For the text-containing cell, return its midpoint in (x, y) coordinate format. 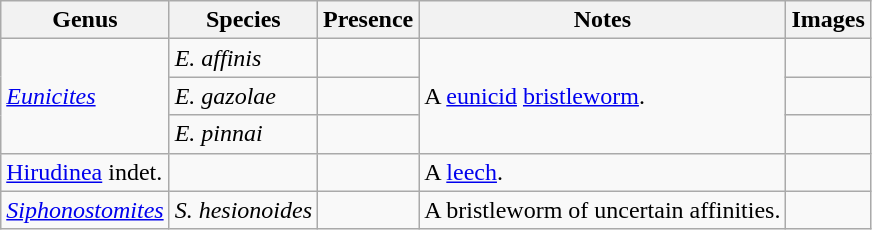
Images (828, 20)
A bristleworm of uncertain affinities. (602, 210)
Eunicites (85, 96)
Hirudinea indet. (85, 172)
A eunicid bristleworm. (602, 96)
A leech. (602, 172)
Species (243, 20)
Siphonostomites (85, 210)
E. pinnai (243, 134)
E. gazolae (243, 96)
Notes (602, 20)
E. affinis (243, 58)
Genus (85, 20)
S. hesionoides (243, 210)
Presence (368, 20)
